Locate the cell with the specified text and output its [x, y] center coordinate. 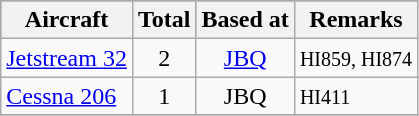
2 [164, 58]
Cessna 206 [67, 96]
Jetstream 32 [67, 58]
1 [164, 96]
HI411 [356, 96]
Remarks [356, 20]
Total [164, 20]
Based at [245, 20]
Aircraft [67, 20]
HI859, HI874 [356, 58]
